Identify which cell holds the provided text, then report its (x, y) central coordinate. 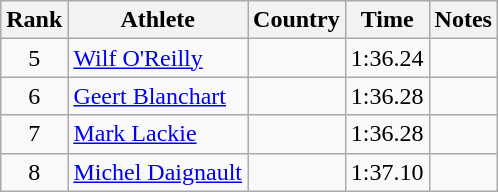
Country (297, 20)
Michel Daignault (158, 172)
5 (34, 58)
1:36.24 (387, 58)
8 (34, 172)
7 (34, 134)
Time (387, 20)
Notes (463, 20)
1:37.10 (387, 172)
Mark Lackie (158, 134)
Geert Blanchart (158, 96)
Athlete (158, 20)
6 (34, 96)
Rank (34, 20)
Wilf O'Reilly (158, 58)
